Scan for the cell matching the given text and deliver its [X, Y] coordinate at center. 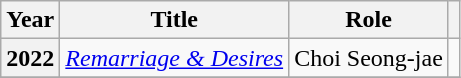
Role [369, 20]
Choi Seong-jae [369, 58]
Title [174, 20]
Remarriage & Desires [174, 58]
2022 [30, 58]
Year [30, 20]
